Locate the cell with the specified text and output its (x, y) center coordinate. 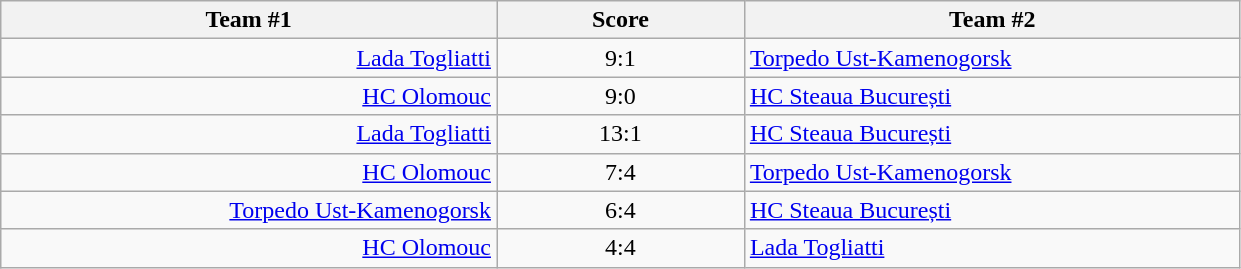
6:4 (620, 210)
13:1 (620, 134)
9:1 (620, 58)
Score (620, 20)
7:4 (620, 172)
Team #1 (249, 20)
Team #2 (992, 20)
9:0 (620, 96)
4:4 (620, 248)
